From the cell containing the given text, extract its center point as [X, Y] coordinate. 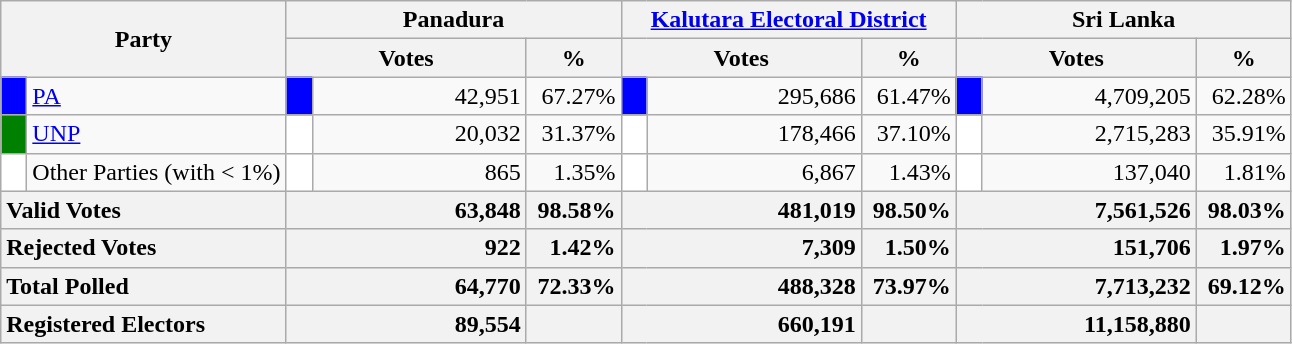
61.47% [908, 96]
Kalutara Electoral District [788, 20]
73.97% [908, 286]
6,867 [754, 172]
Sri Lanka [1124, 20]
488,328 [741, 286]
1.50% [908, 248]
1.42% [574, 248]
20,032 [419, 134]
865 [419, 172]
PA [156, 96]
Other Parties (with < 1%) [156, 172]
1.35% [574, 172]
137,040 [1089, 172]
35.91% [1244, 134]
178,466 [754, 134]
31.37% [574, 134]
2,715,283 [1089, 134]
660,191 [741, 324]
Valid Votes [144, 210]
7,713,232 [1076, 286]
1.43% [908, 172]
98.03% [1244, 210]
11,158,880 [1076, 324]
Registered Electors [144, 324]
37.10% [908, 134]
Panadura [454, 20]
42,951 [419, 96]
922 [406, 248]
481,019 [741, 210]
Rejected Votes [144, 248]
4,709,205 [1089, 96]
62.28% [1244, 96]
Total Polled [144, 286]
67.27% [574, 96]
64,770 [406, 286]
98.58% [574, 210]
98.50% [908, 210]
1.81% [1244, 172]
72.33% [574, 286]
151,706 [1076, 248]
69.12% [1244, 286]
63,848 [406, 210]
295,686 [754, 96]
7,561,526 [1076, 210]
UNP [156, 134]
Party [144, 39]
1.97% [1244, 248]
7,309 [741, 248]
89,554 [406, 324]
